Scan for the cell matching the given text and deliver its [X, Y] coordinate at center. 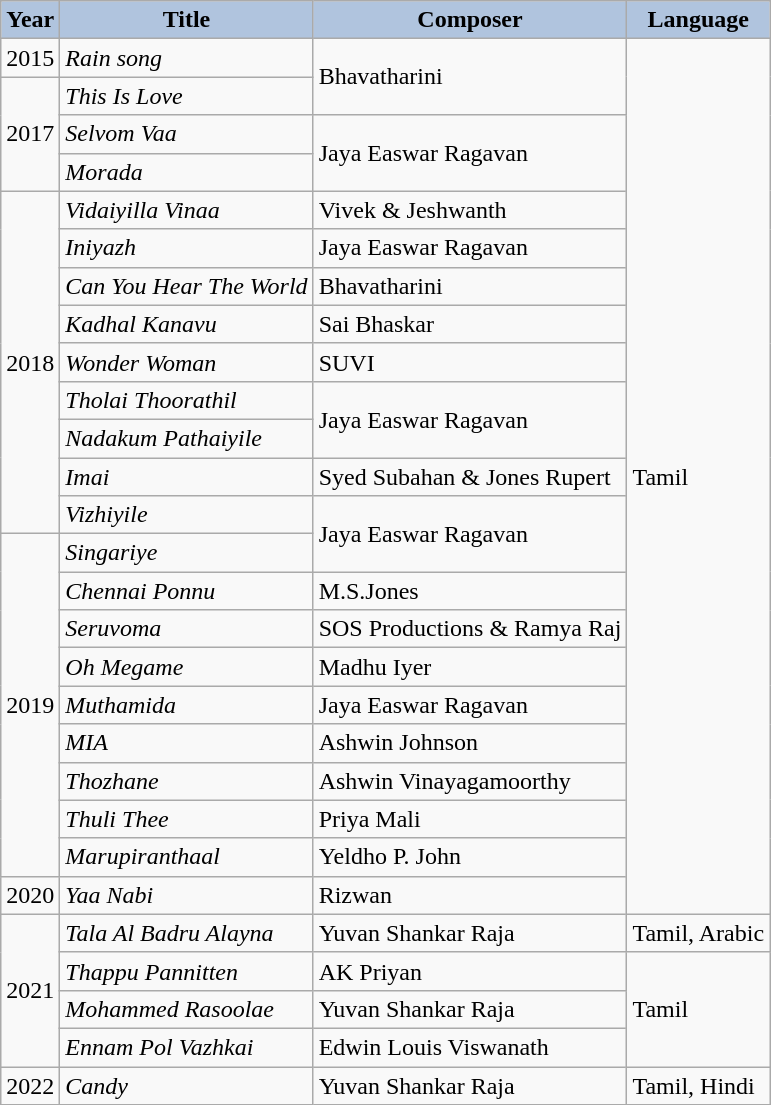
Tala Al Badru Alayna [186, 933]
2017 [30, 134]
Chennai Ponnu [186, 591]
Mohammed Rasoolae [186, 1009]
SUVI [470, 362]
Thozhane [186, 781]
Ashwin Vinayagamoorthy [470, 781]
Rain song [186, 58]
SOS Productions & Ramya Raj [470, 629]
Priya Mali [470, 819]
Seruvoma [186, 629]
Imai [186, 477]
Tholai Thoorathil [186, 400]
Morada [186, 172]
Vizhiyile [186, 515]
Tamil, Hindi [698, 1085]
2019 [30, 706]
Candy [186, 1085]
Selvom Vaa [186, 134]
Edwin Louis Viswanath [470, 1047]
2018 [30, 362]
Ashwin Johnson [470, 743]
Composer [470, 20]
Yeldho P. John [470, 857]
Kadhal Kanavu [186, 324]
Oh Megame [186, 667]
2022 [30, 1085]
Title [186, 20]
Tamil, Arabic [698, 933]
Singariye [186, 553]
Can You Hear The World [186, 286]
Nadakum Pathaiyile [186, 438]
This Is Love [186, 96]
Thappu Pannitten [186, 971]
Yaa Nabi [186, 895]
MIA [186, 743]
Muthamida [186, 705]
Vivek & Jeshwanth [470, 210]
Year [30, 20]
2021 [30, 990]
Marupiranthaal [186, 857]
Rizwan [470, 895]
Sai Bhaskar [470, 324]
2015 [30, 58]
Syed Subahan & Jones Rupert [470, 477]
2020 [30, 895]
Language [698, 20]
Wonder Woman [186, 362]
Iniyazh [186, 248]
M.S.Jones [470, 591]
Vidaiyilla Vinaa [186, 210]
AK Priyan [470, 971]
Ennam Pol Vazhkai [186, 1047]
Thuli Thee [186, 819]
Madhu Iyer [470, 667]
